Search for the cell housing the specified text and yield its (x, y) center coordinate. 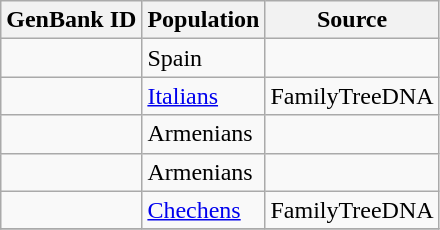
GenBank ID (72, 20)
Source (352, 20)
Spain (204, 58)
Population (204, 20)
Chechens (204, 210)
Italians (204, 96)
